Scan for the cell matching the given text and deliver its [X, Y] coordinate at center. 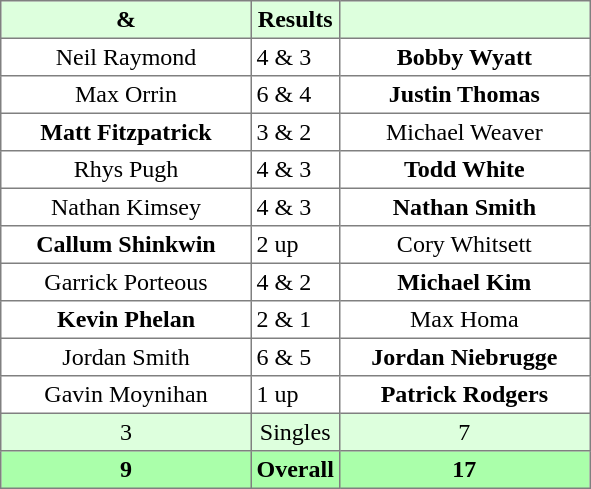
Callum Shinkwin [126, 245]
Gavin Moynihan [126, 395]
Kevin Phelan [126, 320]
7 [464, 432]
Bobby Wyatt [464, 57]
1 up [295, 395]
Matt Fitzpatrick [126, 132]
Michael Weaver [464, 132]
Results [295, 20]
4 & 2 [295, 282]
Neil Raymond [126, 57]
Singles [295, 432]
Nathan Kimsey [126, 207]
Nathan Smith [464, 207]
6 & 4 [295, 95]
Jordan Smith [126, 357]
6 & 5 [295, 357]
& [126, 20]
2 up [295, 245]
Todd White [464, 170]
Garrick Porteous [126, 282]
3 & 2 [295, 132]
Cory Whitsett [464, 245]
Michael Kim [464, 282]
9 [126, 470]
17 [464, 470]
Overall [295, 470]
3 [126, 432]
Max Homa [464, 320]
Rhys Pugh [126, 170]
Jordan Niebrugge [464, 357]
Max Orrin [126, 95]
2 & 1 [295, 320]
Justin Thomas [464, 95]
Patrick Rodgers [464, 395]
